Extract the [X, Y] coordinate from the center of the cell holding the provided text.  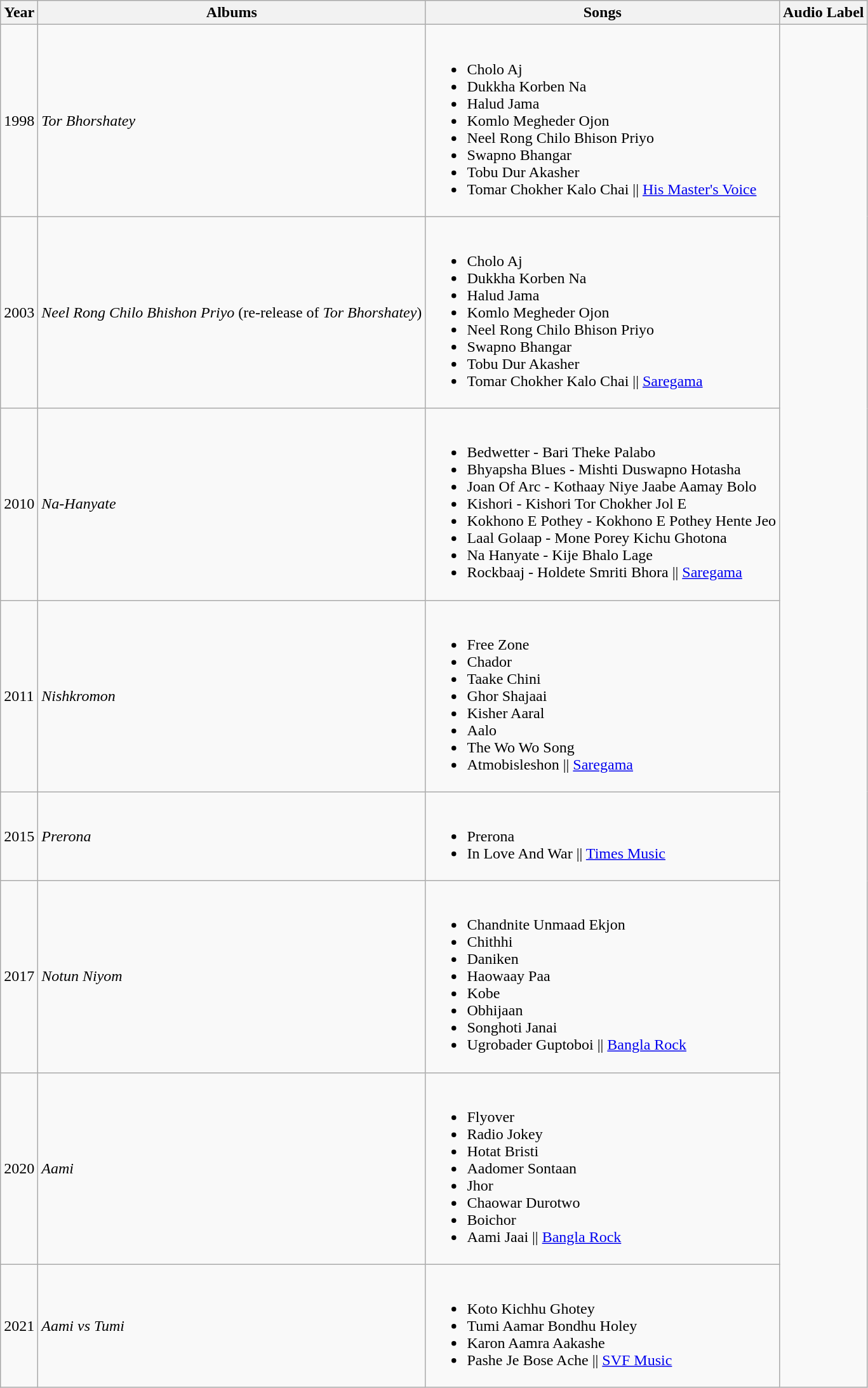
FlyoverRadio JokeyHotat BristiAadomer SontaanJhorChaowar DurotwoBoichorAami Jaai || Bangla Rock [603, 1168]
2003 [19, 312]
Notun Niyom [232, 977]
Aami [232, 1168]
Cholo AjDukkha Korben NaHalud JamaKomlo Megheder OjonNeel Rong Chilo Bhison PriyoSwapno BhangarTobu Dur AkasherTomar Chokher Kalo Chai || Saregama [603, 312]
Nishkromon [232, 696]
Free ZoneChadorTaake ChiniGhor ShajaaiKisher AaralAaloThe Wo Wo SongAtmobisleshon || Saregama [603, 696]
Chandnite Unmaad EkjonChithhiDanikenHaowaay PaaKobeObhijaanSonghoti JanaiUgrobader Guptoboi || Bangla Rock [603, 977]
2020 [19, 1168]
Albums [232, 13]
2010 [19, 504]
Audio Label [824, 13]
2011 [19, 696]
Songs [603, 13]
Na-Hanyate [232, 504]
Prerona [232, 836]
Year [19, 13]
Koto Kichhu GhoteyTumi Aamar Bondhu HoleyKaron Aamra AakashePashe Je Bose Ache || SVF Music [603, 1326]
Aami vs Tumi [232, 1326]
2017 [19, 977]
1998 [19, 121]
PreronaIn Love And War || Times Music [603, 836]
Neel Rong Chilo Bhishon Priyo (re-release of Tor Bhorshatey) [232, 312]
2021 [19, 1326]
Tor Bhorshatey [232, 121]
2015 [19, 836]
